Return the [x, y] coordinate for the center point of the cell that contains the specified text.  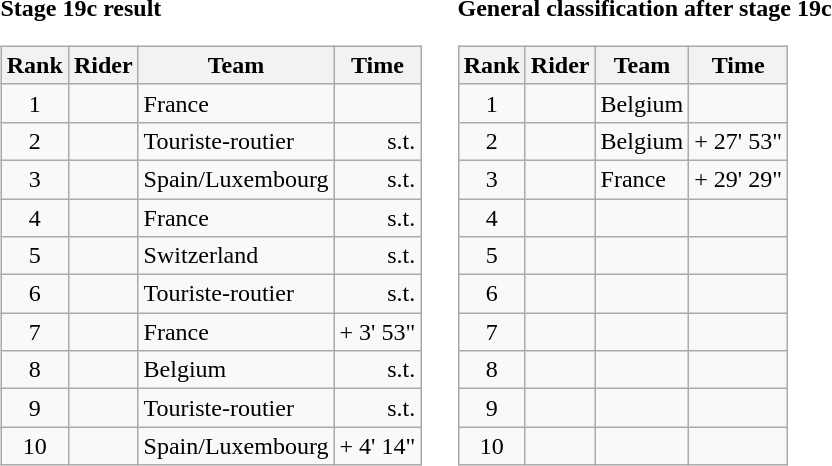
+ 27' 53" [738, 141]
Switzerland [236, 256]
+ 29' 29" [738, 179]
+ 3' 53" [378, 332]
+ 4' 14" [378, 446]
